Return the [X, Y] coordinate for the center point of the cell that contains the specified text.  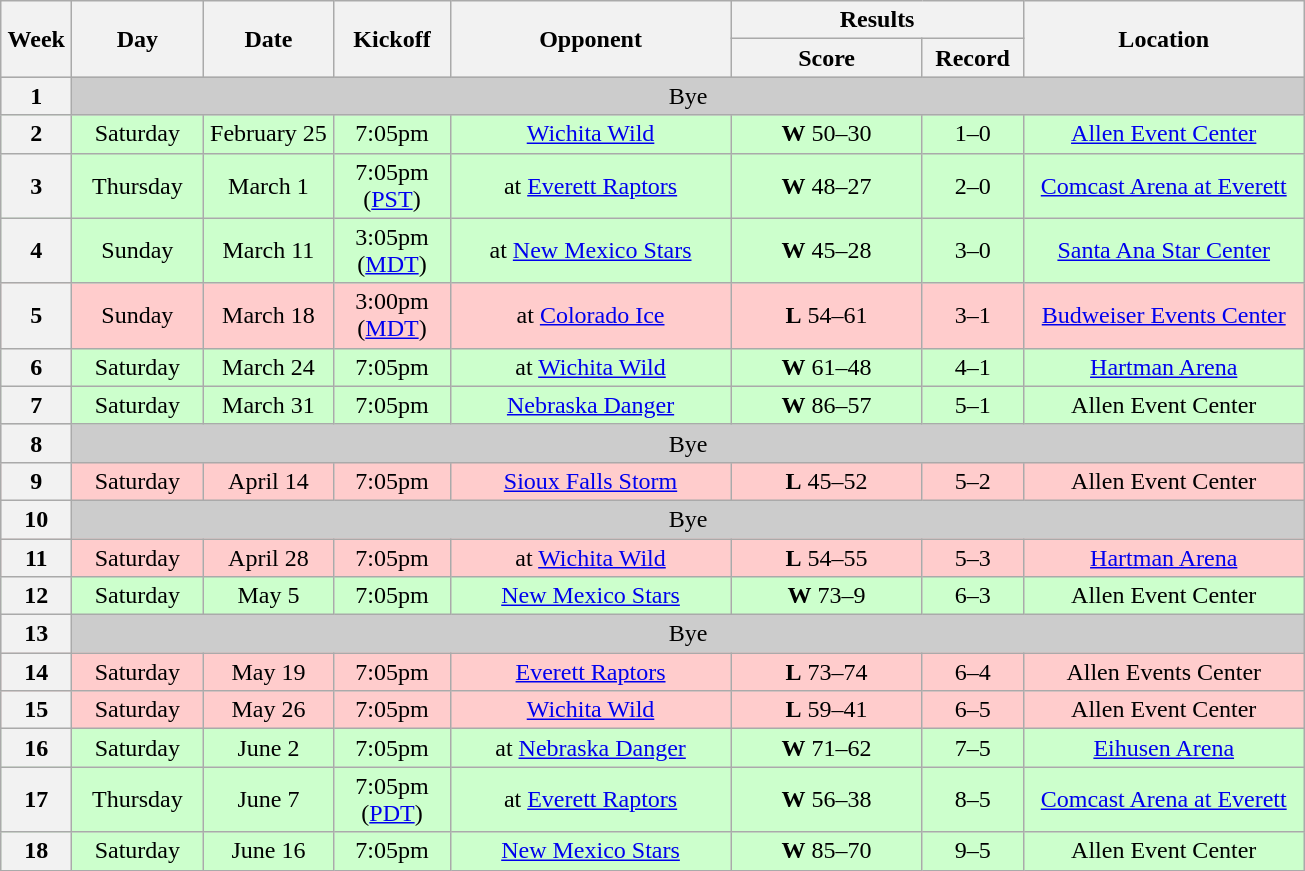
11 [36, 557]
3–0 [972, 250]
W 48–27 [826, 186]
17 [36, 800]
Santa Ana Star Center [1164, 250]
May 5 [268, 596]
March 18 [268, 316]
L 54–61 [826, 316]
7:05pm (PST) [392, 186]
1–0 [972, 134]
Budweiser Events Center [1164, 316]
3:05pm (MDT) [392, 250]
9 [36, 481]
W 85–70 [826, 851]
Nebraska Danger [590, 405]
Day [138, 39]
June 7 [268, 800]
W 86–57 [826, 405]
March 1 [268, 186]
12 [36, 596]
W 71–62 [826, 748]
Record [972, 58]
March 11 [268, 250]
13 [36, 634]
W 50–30 [826, 134]
3 [36, 186]
Everett Raptors [590, 672]
Opponent [590, 39]
14 [36, 672]
W 61–48 [826, 367]
Score [826, 58]
Week [36, 39]
at Nebraska Danger [590, 748]
6 [36, 367]
Kickoff [392, 39]
May 26 [268, 710]
W 56–38 [826, 800]
7:05pm (PDT) [392, 800]
L 45–52 [826, 481]
W 73–9 [826, 596]
6–3 [972, 596]
3–1 [972, 316]
W 45–28 [826, 250]
L 54–55 [826, 557]
Location [1164, 39]
8–5 [972, 800]
8 [36, 443]
7–5 [972, 748]
4–1 [972, 367]
2–0 [972, 186]
at Colorado Ice [590, 316]
Results [877, 20]
at New Mexico Stars [590, 250]
15 [36, 710]
March 31 [268, 405]
7 [36, 405]
5–2 [972, 481]
Date [268, 39]
April 14 [268, 481]
9–5 [972, 851]
Eihusen Arena [1164, 748]
3:00pm (MDT) [392, 316]
Allen Events Center [1164, 672]
L 73–74 [826, 672]
March 24 [268, 367]
6–4 [972, 672]
2 [36, 134]
10 [36, 519]
L 59–41 [826, 710]
5–3 [972, 557]
6–5 [972, 710]
4 [36, 250]
18 [36, 851]
February 25 [268, 134]
5 [36, 316]
1 [36, 96]
May 19 [268, 672]
June 2 [268, 748]
5–1 [972, 405]
April 28 [268, 557]
16 [36, 748]
Sioux Falls Storm [590, 481]
June 16 [268, 851]
